Detect which cell encompasses the target text, then output its (x, y) center coordinate. 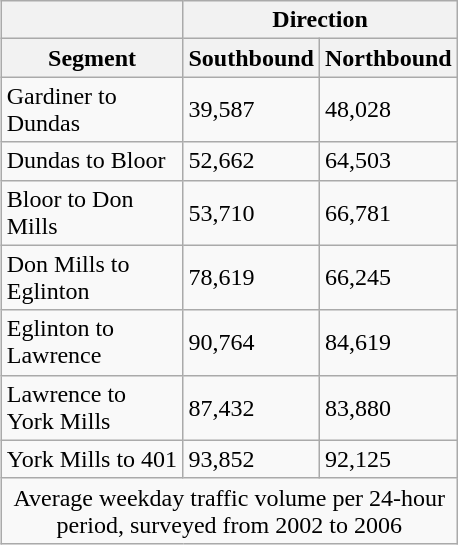
90,764 (251, 342)
Bloor to Don Mills (92, 212)
84,619 (388, 342)
Average weekday traffic volume per 24-hour period, surveyed from 2002 to 2006 (229, 510)
83,880 (388, 408)
53,710 (251, 212)
Eglinton to Lawrence (92, 342)
87,432 (251, 408)
Northbound (388, 58)
Segment (92, 58)
48,028 (388, 110)
Lawrence to York Mills (92, 408)
Direction (320, 20)
93,852 (251, 459)
Dundas to Bloor (92, 161)
66,245 (388, 278)
92,125 (388, 459)
64,503 (388, 161)
52,662 (251, 161)
Southbound (251, 58)
78,619 (251, 278)
Don Mills to Eglinton (92, 278)
York Mills to 401 (92, 459)
Gardiner to Dundas (92, 110)
66,781 (388, 212)
39,587 (251, 110)
